From the cell containing the given text, extract its center point as (X, Y) coordinate. 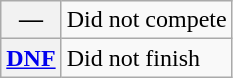
DNF (31, 58)
Did not finish (146, 58)
Did not compete (146, 20)
— (31, 20)
